From the cell containing the given text, extract its center point as (X, Y) coordinate. 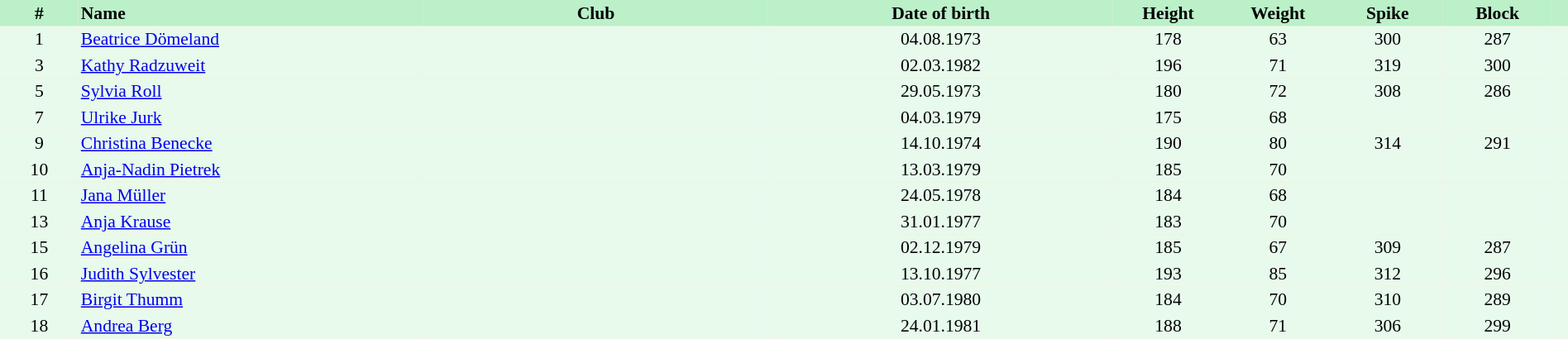
85 (1279, 274)
289 (1497, 299)
17 (40, 299)
24.01.1981 (941, 326)
Andrea Berg (251, 326)
15 (40, 248)
188 (1168, 326)
Weight (1279, 13)
04.03.1979 (941, 117)
63 (1279, 40)
24.05.1978 (941, 195)
Judith Sylvester (251, 274)
309 (1388, 248)
296 (1497, 274)
03.07.1980 (941, 299)
Kathy Radzuweit (251, 65)
9 (40, 144)
67 (1279, 248)
183 (1168, 222)
16 (40, 274)
1 (40, 40)
02.03.1982 (941, 65)
Spike (1388, 13)
286 (1497, 91)
Beatrice Dömeland (251, 40)
Anja-Nadin Pietrek (251, 169)
308 (1388, 91)
Jana Müller (251, 195)
Date of birth (941, 13)
Height (1168, 13)
7 (40, 117)
178 (1168, 40)
80 (1279, 144)
Name (251, 13)
3 (40, 65)
13.10.1977 (941, 274)
Christina Benecke (251, 144)
196 (1168, 65)
13.03.1979 (941, 169)
Block (1497, 13)
29.05.1973 (941, 91)
Birgit Thumm (251, 299)
180 (1168, 91)
# (40, 13)
14.10.1974 (941, 144)
04.08.1973 (941, 40)
190 (1168, 144)
02.12.1979 (941, 248)
31.01.1977 (941, 222)
72 (1279, 91)
5 (40, 91)
299 (1497, 326)
18 (40, 326)
Angelina Grün (251, 248)
11 (40, 195)
306 (1388, 326)
Ulrike Jurk (251, 117)
314 (1388, 144)
312 (1388, 274)
291 (1497, 144)
Anja Krause (251, 222)
10 (40, 169)
175 (1168, 117)
319 (1388, 65)
13 (40, 222)
310 (1388, 299)
Club (595, 13)
193 (1168, 274)
Sylvia Roll (251, 91)
